Extract the (x, y) coordinate from the center of the cell holding the provided text.  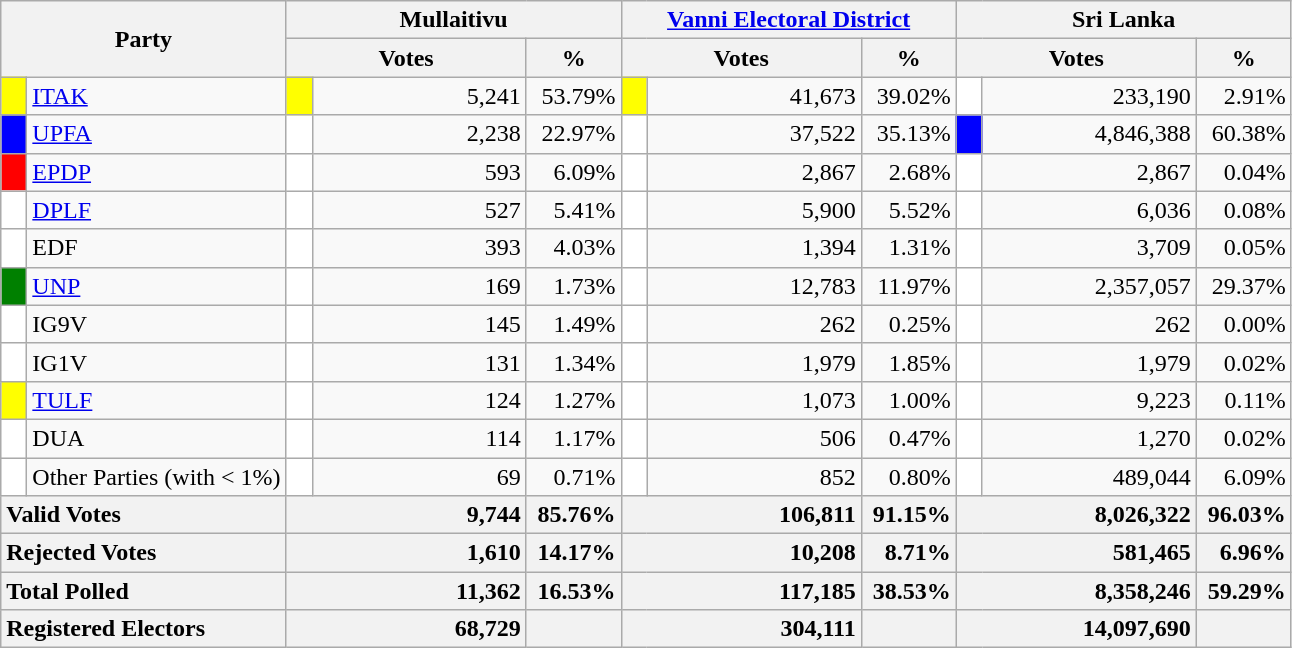
IG1V (156, 362)
0.71% (574, 477)
1,394 (754, 248)
2,357,057 (1089, 286)
1.34% (574, 362)
IG9V (156, 324)
53.79% (574, 96)
1,610 (406, 553)
1,073 (754, 400)
85.76% (574, 515)
96.03% (1244, 515)
Valid Votes (144, 515)
1,270 (1089, 438)
1.85% (908, 362)
3,709 (1089, 248)
489,044 (1089, 477)
1.49% (574, 324)
EPDP (156, 172)
Vanni Electoral District (788, 20)
Other Parties (with < 1%) (156, 477)
506 (754, 438)
1.31% (908, 248)
39.02% (908, 96)
Mullaitivu (454, 20)
8,358,246 (1076, 591)
35.13% (908, 134)
69 (419, 477)
8,026,322 (1076, 515)
11,362 (406, 591)
5.41% (574, 210)
38.53% (908, 591)
Total Polled (144, 591)
4.03% (574, 248)
0.05% (1244, 248)
10,208 (741, 553)
5.52% (908, 210)
DUA (156, 438)
5,900 (754, 210)
117,185 (741, 591)
41,673 (754, 96)
0.11% (1244, 400)
22.97% (574, 134)
1.27% (574, 400)
9,223 (1089, 400)
4,846,388 (1089, 134)
0.08% (1244, 210)
DPLF (156, 210)
0.25% (908, 324)
393 (419, 248)
8.71% (908, 553)
9,744 (406, 515)
1.73% (574, 286)
UPFA (156, 134)
16.53% (574, 591)
68,729 (406, 629)
1.17% (574, 438)
11.97% (908, 286)
12,783 (754, 286)
91.15% (908, 515)
5,241 (419, 96)
0.04% (1244, 172)
2,238 (419, 134)
114 (419, 438)
0.80% (908, 477)
0.47% (908, 438)
124 (419, 400)
233,190 (1089, 96)
2.68% (908, 172)
59.29% (1244, 591)
60.38% (1244, 134)
Registered Electors (144, 629)
ITAK (156, 96)
TULF (156, 400)
29.37% (1244, 286)
1.00% (908, 400)
593 (419, 172)
0.00% (1244, 324)
2.91% (1244, 96)
6,036 (1089, 210)
527 (419, 210)
Party (144, 39)
106,811 (741, 515)
145 (419, 324)
Sri Lanka (1124, 20)
14.17% (574, 553)
EDF (156, 248)
14,097,690 (1076, 629)
UNP (156, 286)
131 (419, 362)
37,522 (754, 134)
581,465 (1076, 553)
169 (419, 286)
Rejected Votes (144, 553)
6.96% (1244, 553)
852 (754, 477)
304,111 (741, 629)
